Scan for the cell matching the given text and deliver its [X, Y] coordinate at center. 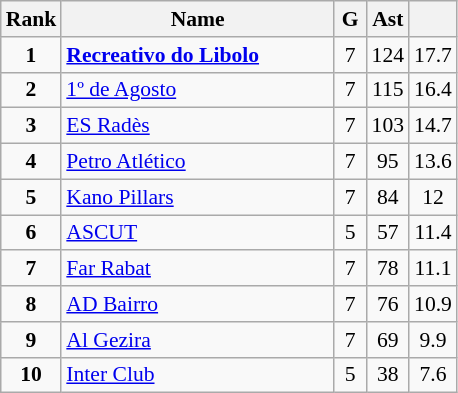
1º de Agosto [198, 90]
115 [388, 90]
16.4 [433, 90]
95 [388, 162]
84 [388, 197]
76 [388, 304]
11.4 [433, 233]
17.7 [433, 55]
Name [198, 19]
9.9 [433, 340]
7.6 [433, 375]
78 [388, 269]
124 [388, 55]
9 [32, 340]
57 [388, 233]
Recreativo do Libolo [198, 55]
AD Bairro [198, 304]
14.7 [433, 126]
69 [388, 340]
Far Rabat [198, 269]
38 [388, 375]
Rank [32, 19]
8 [32, 304]
1 [32, 55]
Kano Pillars [198, 197]
10 [32, 375]
ASCUT [198, 233]
6 [32, 233]
3 [32, 126]
4 [32, 162]
ES Radès [198, 126]
2 [32, 90]
13.6 [433, 162]
103 [388, 126]
Petro Atlético [198, 162]
Inter Club [198, 375]
Ast [388, 19]
10.9 [433, 304]
G [350, 19]
11.1 [433, 269]
Al Gezira [198, 340]
12 [433, 197]
